Locate the cell with the specified text and output its [X, Y] center coordinate. 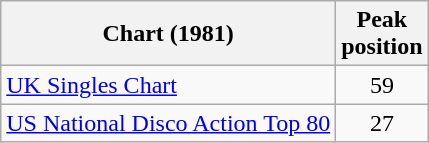
US National Disco Action Top 80 [168, 123]
Peakposition [382, 34]
27 [382, 123]
Chart (1981) [168, 34]
59 [382, 85]
UK Singles Chart [168, 85]
